Scan for the cell matching the given text and deliver its [x, y] coordinate at center. 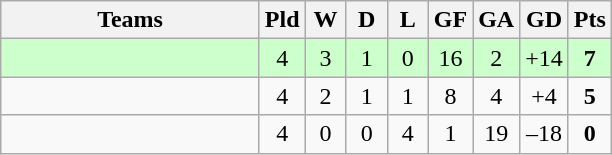
GF [450, 20]
L [408, 20]
Pld [282, 20]
–18 [544, 134]
GD [544, 20]
8 [450, 96]
D [366, 20]
19 [496, 134]
+4 [544, 96]
Teams [130, 20]
5 [590, 96]
+14 [544, 58]
3 [326, 58]
16 [450, 58]
7 [590, 58]
Pts [590, 20]
W [326, 20]
GA [496, 20]
